Pinpoint the cell where the given text exists, returning its (X, Y) midpoint coordinate. 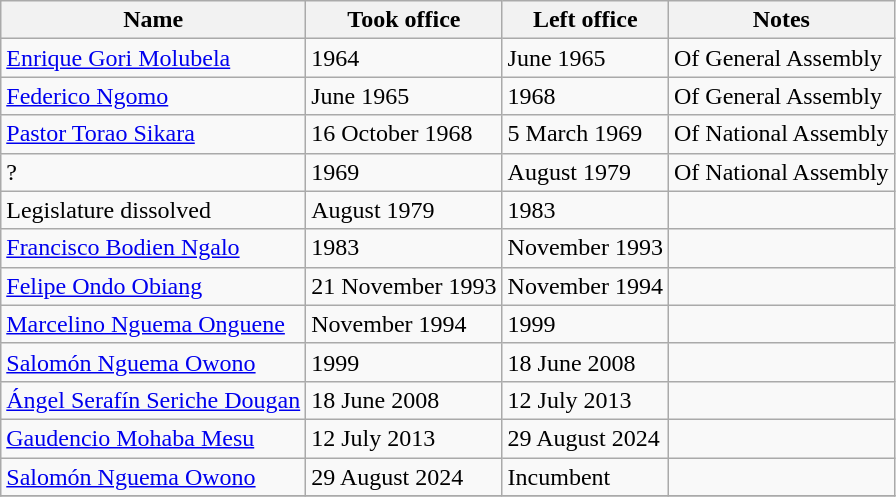
Incumbent (585, 477)
Francisco Bodien Ngalo (154, 248)
Marcelino Nguema Onguene (154, 324)
1969 (404, 172)
Left office (585, 20)
Gaudencio Mohaba Mesu (154, 438)
Took office (404, 20)
Notes (781, 20)
Federico Ngomo (154, 96)
1968 (585, 96)
November 1993 (585, 248)
? (154, 172)
Name (154, 20)
Felipe Ondo Obiang (154, 286)
16 October 1968 (404, 134)
Ángel Serafín Seriche Dougan (154, 400)
Enrique Gori Molubela (154, 58)
21 November 1993 (404, 286)
Legislature dissolved (154, 210)
1964 (404, 58)
Pastor Torao Sikara (154, 134)
5 March 1969 (585, 134)
